Scan for the cell matching the given text and deliver its [x, y] coordinate at center. 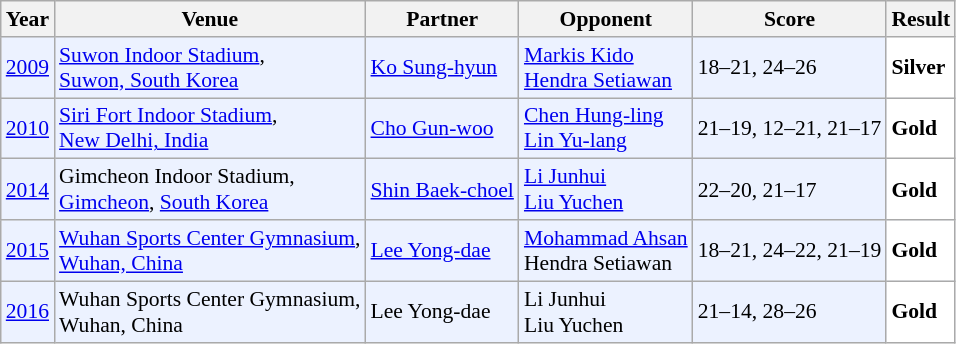
Cho Gun-woo [442, 128]
2016 [28, 312]
Suwon Indoor Stadium,Suwon, South Korea [210, 68]
Siri Fort Indoor Stadium,New Delhi, India [210, 128]
Silver [920, 68]
2015 [28, 250]
Markis Kido Hendra Setiawan [606, 68]
Score [790, 19]
Shin Baek-choel [442, 190]
2014 [28, 190]
Venue [210, 19]
21–19, 12–21, 21–17 [790, 128]
18–21, 24–26 [790, 68]
21–14, 28–26 [790, 312]
Mohammad Ahsan Hendra Setiawan [606, 250]
18–21, 24–22, 21–19 [790, 250]
Opponent [606, 19]
Ko Sung-hyun [442, 68]
22–20, 21–17 [790, 190]
Gimcheon Indoor Stadium,Gimcheon, South Korea [210, 190]
Result [920, 19]
Partner [442, 19]
2009 [28, 68]
2010 [28, 128]
Year [28, 19]
Chen Hung-ling Lin Yu-lang [606, 128]
